Detect which cell encompasses the target text, then output its (x, y) center coordinate. 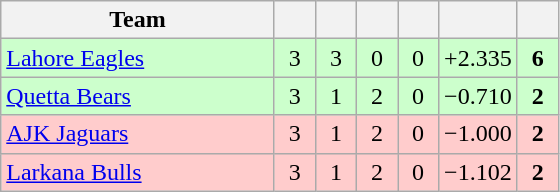
Lahore Eagles (138, 58)
−1.102 (478, 172)
Team (138, 20)
Quetta Bears (138, 96)
+2.335 (478, 58)
Larkana Bulls (138, 172)
−0.710 (478, 96)
6 (538, 58)
−1.000 (478, 134)
AJK Jaguars (138, 134)
